Provide the [X, Y] coordinate of the cell's center where the given text is located.  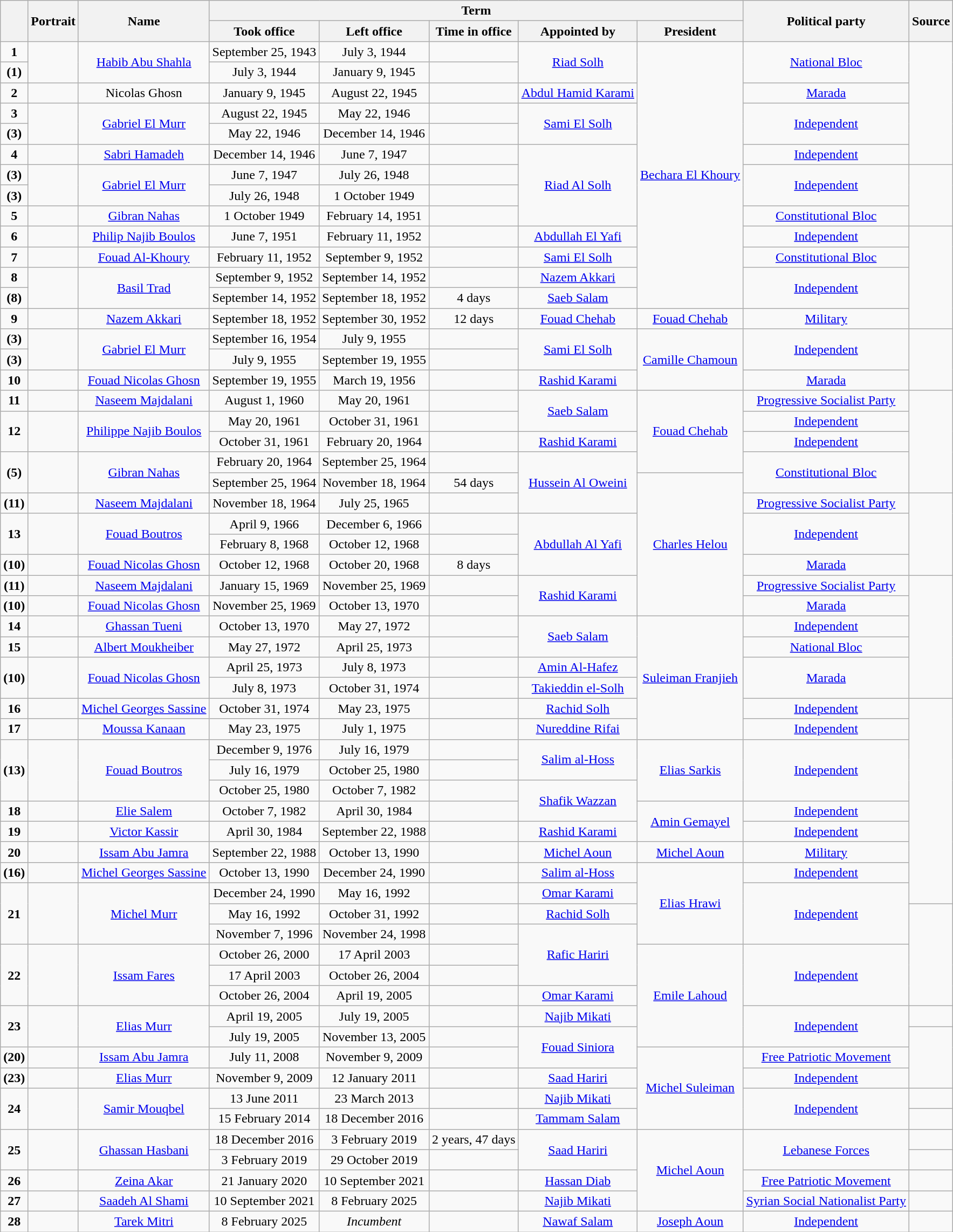
Incumbent [374, 1221]
(16) [14, 872]
January 15, 1969 [264, 585]
November 13, 2005 [374, 1037]
3 [14, 113]
23 [14, 1027]
Michel Suleiman [690, 1088]
Bechara El Khoury [690, 175]
Joseph Aoun [690, 1221]
Charles Helou [690, 544]
Political party [826, 21]
19 [14, 831]
8 days [474, 565]
Lebanese Forces [826, 1150]
February 8, 1968 [264, 544]
Amin Gemayel [690, 821]
1 [14, 52]
President [690, 31]
21 January 2020 [264, 1180]
April 9, 1966 [264, 524]
24 [14, 1109]
2 [14, 93]
Philip Najib Boulos [143, 236]
Saadeh Al Shami [143, 1201]
Albert Moukheiber [143, 647]
Abdullah El Yafi [578, 236]
Rafic Hariri [578, 955]
Emile Lahoud [690, 996]
Nawaf Salam [578, 1221]
Hassan Diab [578, 1180]
(1) [14, 72]
June 7, 1951 [264, 236]
Syrian Social Nationalist Party [826, 1201]
Fouad Siniora [578, 1047]
7 [14, 257]
September 30, 1952 [374, 319]
(23) [14, 1078]
Abdullah Al Yafi [578, 544]
Left office [374, 31]
Riad Solh [578, 62]
September 16, 1954 [264, 339]
Issam Fares [143, 975]
23 March 2013 [374, 1098]
Nicolas Ghosn [143, 93]
54 days [474, 483]
December 6, 1966 [374, 524]
6 [14, 236]
Samir Mouqbel [143, 1109]
Michel Murr [143, 913]
Name [143, 21]
26 [14, 1180]
14 [14, 627]
July 11, 2008 [264, 1057]
Ghassan Tueni [143, 627]
27 [14, 1201]
17 [14, 729]
Riad Al Solh [578, 185]
Shafik Wazzan [578, 801]
November 24, 1998 [374, 934]
Time in office [474, 31]
Nureddine Rifai [578, 729]
Abdul Hamid Karami [578, 93]
Basil Trad [143, 288]
Zeina Akar [143, 1180]
October 20, 1968 [374, 565]
Takieddin el-Solh [578, 688]
10 [14, 380]
August 1, 1960 [264, 401]
Portrait [53, 21]
18 [14, 811]
Tammam Salam [578, 1119]
Hussein Al Oweini [578, 483]
25 [14, 1150]
Habib Abu Shahla [143, 62]
October 31, 1992 [374, 914]
Camille Chamoun [690, 360]
November 7, 1996 [264, 934]
Suleiman Franjieh [690, 678]
Sabri Hamadeh [143, 154]
September 25, 1943 [264, 52]
Tarek Mitri [143, 1221]
December 9, 1976 [264, 749]
12 days [474, 319]
Elias Hrawi [690, 903]
Elie Salem [143, 811]
February 14, 1951 [374, 216]
March 19, 1956 [374, 380]
(8) [14, 298]
Source [931, 21]
Elias Sarkis [690, 770]
Philippe Najib Boulos [143, 431]
July 1, 1975 [374, 729]
12 January 2011 [374, 1078]
29 October 2019 [374, 1160]
4 days [474, 298]
21 [14, 913]
(5) [14, 472]
Appointed by [578, 31]
2 years, 47 days [474, 1139]
12 [14, 431]
22 [14, 975]
(20) [14, 1057]
5 [14, 216]
4 [14, 154]
8 [14, 278]
October 26, 2000 [264, 955]
9 [14, 319]
13 June 2011 [264, 1098]
Victor Kassir [143, 831]
28 [14, 1221]
15 [14, 647]
11 [14, 401]
Amin Al-Hafez [578, 667]
Moussa Kanaan [143, 729]
(13) [14, 770]
Ghassan Hasbani [143, 1150]
13 [14, 534]
July 25, 1965 [374, 503]
16 [14, 708]
15 February 2014 [264, 1119]
Took office [264, 31]
Term [476, 11]
20 [14, 852]
Fouad Al-Khoury [143, 257]
